Search for the cell housing the specified text and yield its [X, Y] center coordinate. 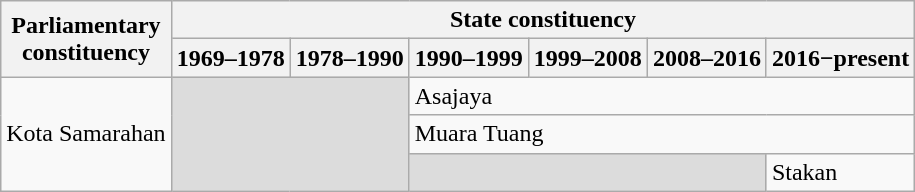
Asajaya [662, 96]
2016−present [840, 58]
State constituency [543, 20]
2008–2016 [706, 58]
1969–1978 [230, 58]
Parliamentaryconstituency [86, 39]
1999–2008 [588, 58]
Stakan [840, 172]
1978–1990 [350, 58]
Kota Samarahan [86, 134]
1990–1999 [468, 58]
Muara Tuang [662, 134]
